From the cell containing the given text, extract its center point as [x, y] coordinate. 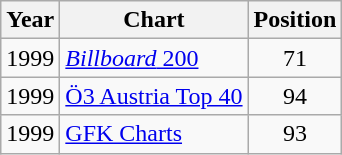
93 [295, 134]
Ö3 Austria Top 40 [154, 96]
94 [295, 96]
GFK Charts [154, 134]
Position [295, 20]
Year [30, 20]
Billboard 200 [154, 58]
Chart [154, 20]
71 [295, 58]
